Provide the [x, y] coordinate of the cell's center where the given text is located.  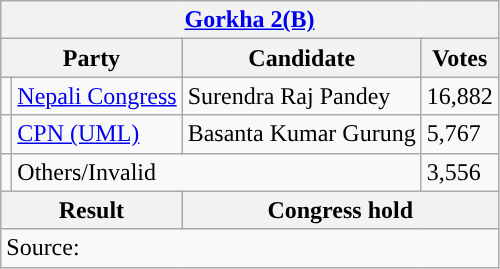
Others/Invalid [216, 172]
Congress hold [340, 210]
Votes [460, 58]
16,882 [460, 96]
Nepali Congress [97, 96]
Party [92, 58]
Basanta Kumar Gurung [302, 134]
Source: [250, 248]
3,556 [460, 172]
Result [92, 210]
Candidate [302, 58]
5,767 [460, 134]
Gorkha 2(B) [250, 20]
Surendra Raj Pandey [302, 96]
CPN (UML) [97, 134]
